Capture the cell that displays the provided text and extract its (X, Y) central coordinate. 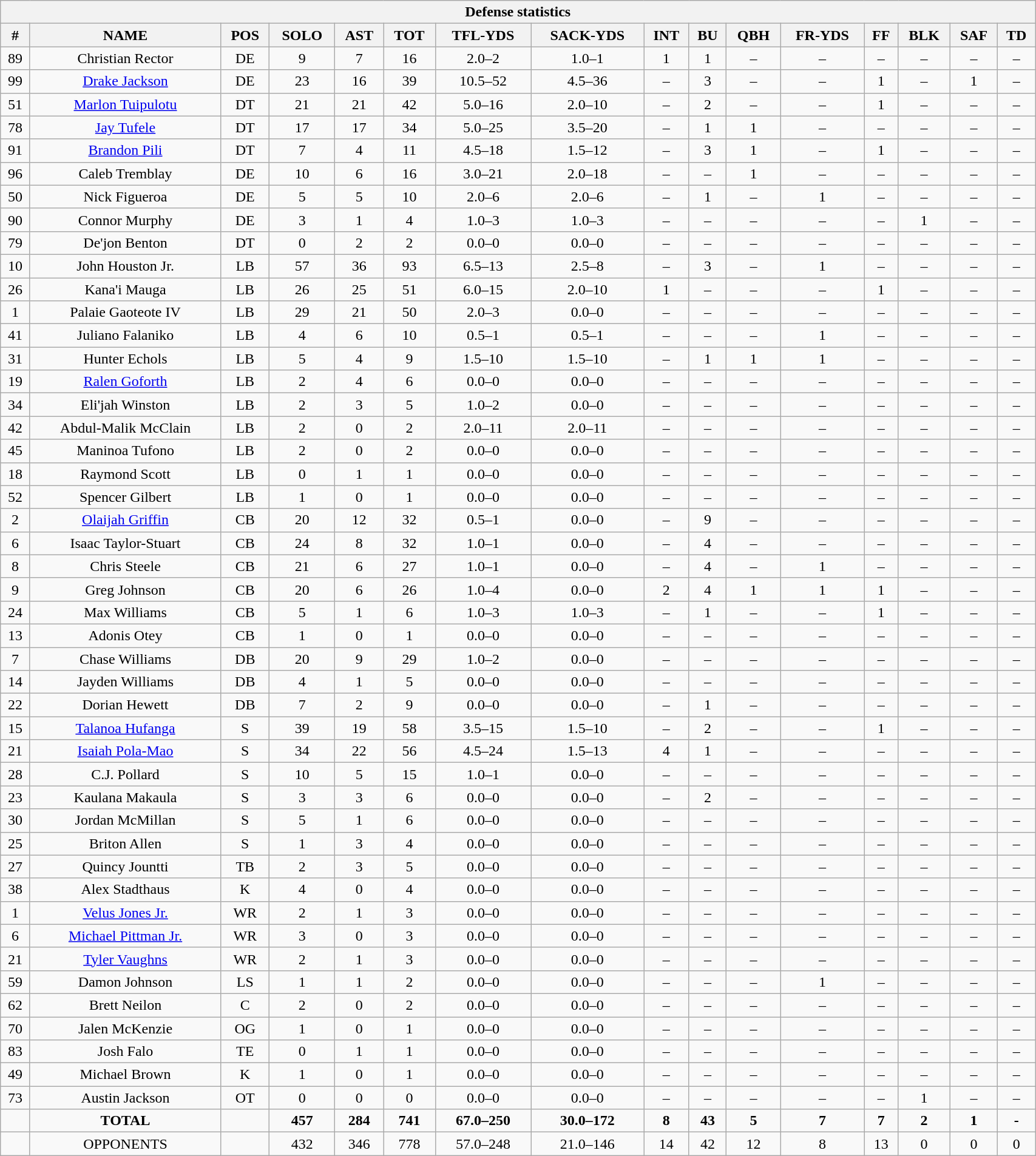
Isaiah Pola-Mao (125, 751)
TOTAL (125, 1121)
Greg Johnson (125, 589)
Marlon Tuipulotu (125, 104)
Jay Tufele (125, 127)
5.0–16 (483, 104)
FF (881, 35)
OG (245, 1029)
Raymond Scott (125, 474)
57.0–248 (483, 1144)
NAME (125, 35)
2.0–2 (483, 58)
4.5–36 (587, 81)
99 (16, 81)
Michael Brown (125, 1075)
11 (409, 150)
Velus Jones Jr. (125, 913)
62 (16, 1005)
TE (245, 1052)
FR-YDS (822, 35)
432 (302, 1144)
Palaie Gaoteote IV (125, 313)
38 (16, 890)
1.0–4 (483, 589)
778 (409, 1144)
284 (359, 1121)
Chase Williams (125, 658)
3.5–20 (587, 127)
70 (16, 1029)
49 (16, 1075)
78 (16, 127)
2.0–18 (587, 174)
Olaijah Griffin (125, 520)
21.0–146 (587, 1144)
Jalen McKenzie (125, 1029)
Jordan McMillan (125, 820)
SACK-YDS (587, 35)
73 (16, 1098)
Jayden Williams (125, 682)
OT (245, 1098)
4.5–24 (483, 751)
89 (16, 58)
AST (359, 35)
Dorian Hewett (125, 705)
90 (16, 220)
31 (16, 359)
Austin Jackson (125, 1098)
83 (16, 1052)
Isaac Taylor-Stuart (125, 543)
Abdul-Malik McClain (125, 428)
52 (16, 497)
C (245, 1005)
Connor Murphy (125, 220)
58 (409, 728)
C.J. Pollard (125, 774)
# (16, 35)
TB (245, 867)
De'jon Benton (125, 243)
- (1017, 1121)
Hunter Echols (125, 359)
1.5–12 (587, 150)
Talanoa Hufanga (125, 728)
28 (16, 774)
BU (708, 35)
Michael Pittman Jr. (125, 936)
2.0–3 (483, 313)
346 (359, 1144)
Juliano Falaniko (125, 336)
OPPONENTS (125, 1144)
18 (16, 474)
Kana'i Mauga (125, 289)
Tyler Vaughns (125, 959)
10.5–52 (483, 81)
QBH (754, 35)
Damon Johnson (125, 982)
INT (666, 35)
741 (409, 1121)
John Houston Jr. (125, 266)
6.0–15 (483, 289)
3.5–15 (483, 728)
TD (1017, 35)
Maninoa Tufono (125, 451)
Adonis Otey (125, 635)
Quincy Jountti (125, 867)
LS (245, 982)
30 (16, 820)
TFL-YDS (483, 35)
59 (16, 982)
Christian Rector (125, 58)
Nick Figueroa (125, 197)
3.0–21 (483, 174)
457 (302, 1121)
93 (409, 266)
Eli'jah Winston (125, 405)
POS (245, 35)
Ralen Goforth (125, 382)
30.0–172 (587, 1121)
Spencer Gilbert (125, 497)
1.5–13 (587, 751)
Brandon Pili (125, 150)
96 (16, 174)
SOLO (302, 35)
Drake Jackson (125, 81)
Brett Neilon (125, 1005)
Alex Stadthaus (125, 890)
56 (409, 751)
79 (16, 243)
41 (16, 336)
91 (16, 150)
Kaulana Makaula (125, 797)
57 (302, 266)
SAF (973, 35)
45 (16, 451)
BLK (924, 35)
5.0–25 (483, 127)
Chris Steele (125, 566)
Defense statistics (518, 12)
43 (708, 1121)
4.5–18 (483, 150)
Caleb Tremblay (125, 174)
2.5–8 (587, 266)
Josh Falo (125, 1052)
67.0–250 (483, 1121)
36 (359, 266)
Max Williams (125, 612)
TOT (409, 35)
Briton Allen (125, 843)
6.5–13 (483, 266)
